Locate the cell with the specified text and output its [X, Y] center coordinate. 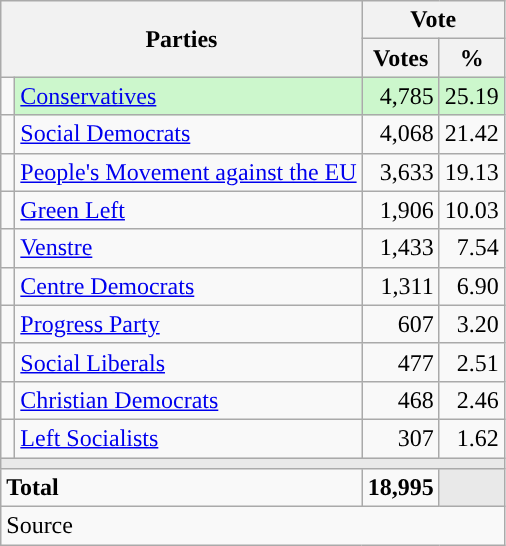
477 [400, 362]
Green Left [188, 210]
Social Democrats [188, 134]
Left Socialists [188, 438]
Conservatives [188, 96]
2.51 [472, 362]
25.19 [472, 96]
607 [400, 324]
2.46 [472, 400]
1,906 [400, 210]
Vote [433, 20]
People's Movement against the EU [188, 172]
Progress Party [188, 324]
Christian Democrats [188, 400]
6.90 [472, 286]
Source [253, 526]
18,995 [400, 488]
468 [400, 400]
7.54 [472, 248]
Centre Democrats [188, 286]
307 [400, 438]
1,311 [400, 286]
4,068 [400, 134]
1,433 [400, 248]
19.13 [472, 172]
3,633 [400, 172]
Social Liberals [188, 362]
10.03 [472, 210]
1.62 [472, 438]
21.42 [472, 134]
Votes [400, 58]
Parties [182, 39]
Total [182, 488]
4,785 [400, 96]
% [472, 58]
Venstre [188, 248]
3.20 [472, 324]
